Detect which cell encompasses the target text, then output its [x, y] center coordinate. 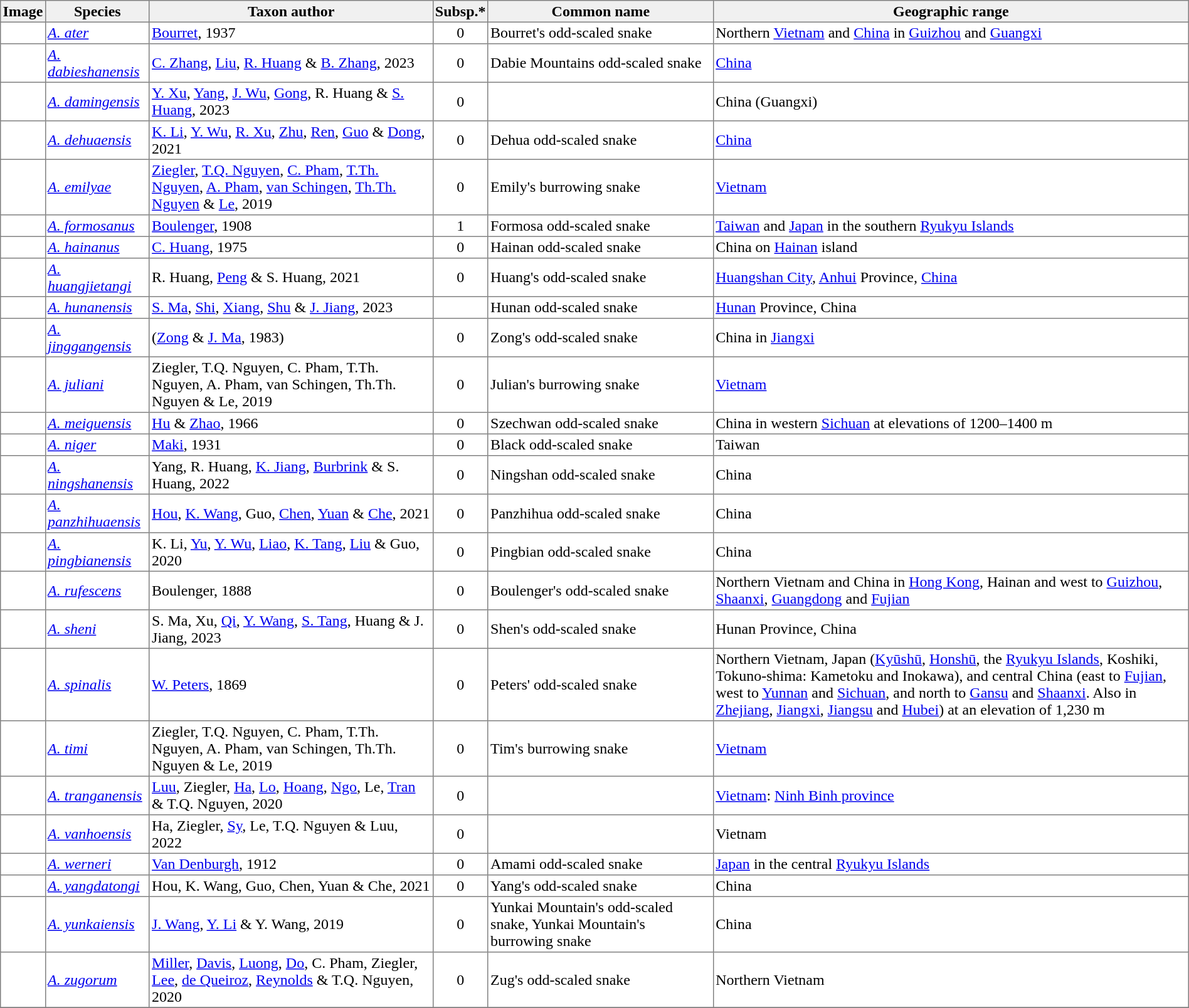
Panzhihua odd-scaled snake [601, 513]
A. yunkaiensis [97, 924]
A. hainanus [97, 247]
Van Denburgh, 1912 [291, 864]
A. yangdatongi [97, 886]
Amami odd-scaled snake [601, 864]
A. niger [97, 444]
Zong's odd-scaled snake [601, 338]
A. ater [97, 33]
Shen's odd-scaled snake [601, 629]
A. sheni [97, 629]
A. huangjietangi [97, 278]
Boulenger, 1888 [291, 591]
Subsp.* [460, 11]
W. Peters, 1869 [291, 685]
Yang, R. Huang, K. Jiang, Burbrink & S. Huang, 2022 [291, 475]
A. formosanus [97, 226]
Hainan odd-scaled snake [601, 247]
Szechwan odd-scaled snake [601, 423]
A. vanhoensis [97, 834]
Boulenger, 1908 [291, 226]
Taiwan and Japan in the southern Ryukyu Islands [951, 226]
A. dehuaensis [97, 140]
A. pingbianensis [97, 552]
A. emilyae [97, 187]
A. tranganensis [97, 795]
R. Huang, Peng & S. Huang, 2021 [291, 278]
Vietnam: Ninh Binh province [951, 795]
A. damingensis [97, 102]
A. rufescens [97, 591]
China (Guangxi) [951, 102]
A. juliani [97, 384]
Northern Vietnam [951, 980]
Emily's burrowing snake [601, 187]
(Zong & J. Ma, 1983) [291, 338]
Luu, Ziegler, Ha, Lo, Hoang, Ngo, Le, Tran & T.Q. Nguyen, 2020 [291, 795]
Huangshan City, Anhui Province, China [951, 278]
Japan in the central Ryukyu Islands [951, 864]
Dabie Mountains odd-scaled snake [601, 63]
Hu & Zhao, 1966 [291, 423]
Bourret's odd-scaled snake [601, 33]
Tim's burrowing snake [601, 748]
C. Huang, 1975 [291, 247]
Yunkai Mountain's odd-scaled snake, Yunkai Mountain's burrowing snake [601, 924]
Ha, Ziegler, Sy, Le, T.Q. Nguyen & Luu, 2022 [291, 834]
S. Ma, Xu, Qi, Y. Wang, S. Tang, Huang & J. Jiang, 2023 [291, 629]
Julian's burrowing snake [601, 384]
Pingbian odd-scaled snake [601, 552]
China in western Sichuan at elevations of 1200–1400 m [951, 423]
Y. Xu, Yang, J. Wu, Gong, R. Huang & S. Huang, 2023 [291, 102]
Species [97, 11]
Common name [601, 11]
China on Hainan island [951, 247]
Northern Vietnam and China in Hong Kong, Hainan and west to Guizhou, Shaanxi, Guangdong and Fujian [951, 591]
1 [460, 226]
C. Zhang, Liu, R. Huang & B. Zhang, 2023 [291, 63]
Dehua odd-scaled snake [601, 140]
A. panzhihuaensis [97, 513]
Northern Vietnam and China in Guizhou and Guangxi [951, 33]
Ningshan odd-scaled snake [601, 475]
Hunan odd-scaled snake [601, 307]
A. hunanensis [97, 307]
Huang's odd-scaled snake [601, 278]
A. ningshanensis [97, 475]
S. Ma, Shi, Xiang, Shu & J. Jiang, 2023 [291, 307]
K. Li, Y. Wu, R. Xu, Zhu, Ren, Guo & Dong, 2021 [291, 140]
Miller, Davis, Luong, Do, C. Pham, Ziegler, Lee, de Queiroz, Reynolds & T.Q. Nguyen, 2020 [291, 980]
A. meiguensis [97, 423]
Bourret, 1937 [291, 33]
A. spinalis [97, 685]
A. dabieshanensis [97, 63]
A. timi [97, 748]
Geographic range [951, 11]
Boulenger's odd-scaled snake [601, 591]
Maki, 1931 [291, 444]
Black odd-scaled snake [601, 444]
Peters' odd-scaled snake [601, 685]
Taiwan [951, 444]
Yang's odd-scaled snake [601, 886]
Formosa odd-scaled snake [601, 226]
A. zugorum [97, 980]
Image [23, 11]
Zug's odd-scaled snake [601, 980]
A. jinggangensis [97, 338]
K. Li, Yu, Y. Wu, Liao, K. Tang, Liu & Guo, 2020 [291, 552]
China in Jiangxi [951, 338]
J. Wang, Y. Li & Y. Wang, 2019 [291, 924]
A. werneri [97, 864]
Taxon author [291, 11]
